Pinpoint the cell where the given text exists, returning its (X, Y) midpoint coordinate. 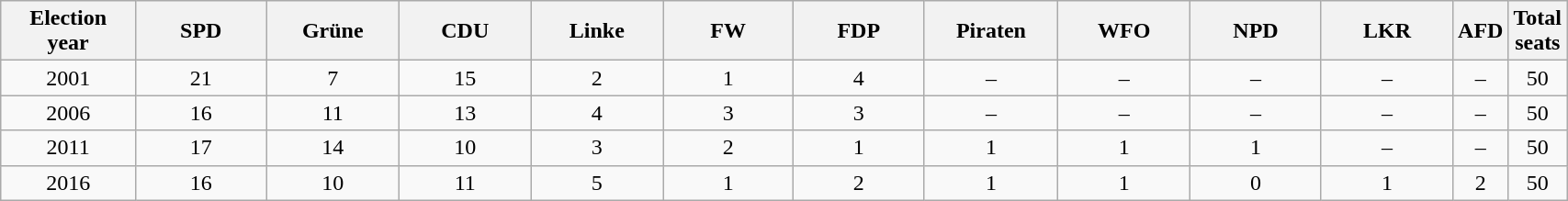
Electionyear (68, 31)
FW (728, 31)
2011 (68, 148)
2016 (68, 183)
WFO (1124, 31)
Linke (597, 31)
17 (201, 148)
AFD (1481, 31)
15 (465, 78)
Grüne (333, 31)
2006 (68, 113)
Piraten (991, 31)
7 (333, 78)
13 (465, 113)
SPD (201, 31)
FDP (858, 31)
21 (201, 78)
5 (597, 183)
CDU (465, 31)
0 (1257, 183)
LKR (1387, 31)
14 (333, 148)
NPD (1257, 31)
2001 (68, 78)
Totalseats (1538, 31)
